Provide the [x, y] coordinate of the cell's center where the given text is located.  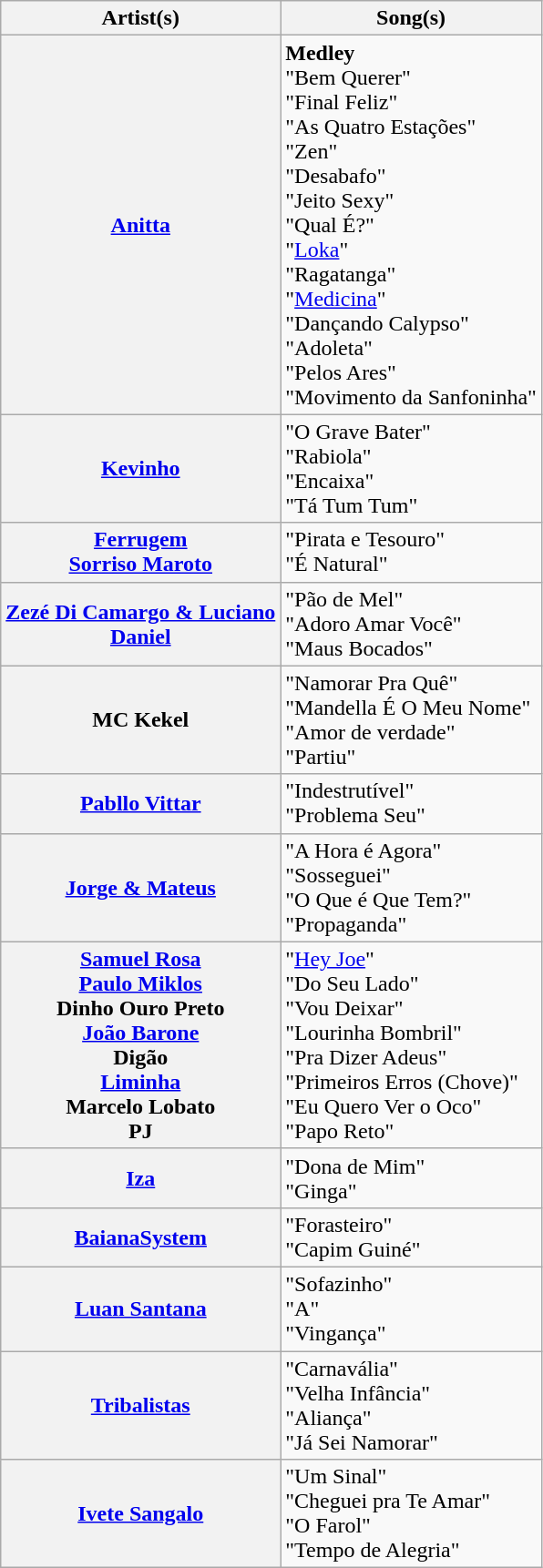
BaianaSystem [140, 1237]
Samuel RosaPaulo MiklosDinho Ouro PretoJoão BaroneDigãoLiminhaMarcelo LobatoPJ [140, 1045]
Anitta [140, 225]
"Namorar Pra Quê""Mandella É O Meu Nome""Amor de verdade""Partiu" [412, 719]
Song(s) [412, 18]
"Forasteiro""Capim Guiné" [412, 1237]
"Dona de Mim""Ginga" [412, 1178]
"Pão de Mel""Adoro Amar Você""Maus Bocados" [412, 624]
MC Kekel [140, 719]
"Pirata e Tesouro""É Natural" [412, 552]
Jorge & Mateus [140, 887]
"Um Sinal""Cheguei pra Te Amar""O Farol""Tempo de Alegria" [412, 1513]
Zezé Di Camargo & LucianoDaniel [140, 624]
Artist(s) [140, 18]
"O Grave Bater""Rabiola""Encaixa""Tá Tum Tum" [412, 468]
"Sofazinho" "A""Vingança" [412, 1308]
"Hey Joe""Do Seu Lado""Vou Deixar""Lourinha Bombril""Pra Dizer Adeus""Primeiros Erros (Chove)""Eu Quero Ver o Oco""Papo Reto" [412, 1045]
Luan Santana [140, 1308]
Iza [140, 1178]
Tribalistas [140, 1406]
Pabllo Vittar [140, 803]
"Indestrutível""Problema Seu" [412, 803]
"Carnavália""Velha Infância""Aliança""Já Sei Namorar" [412, 1406]
FerrugemSorriso Maroto [140, 552]
"A Hora é Agora""Sosseguei""O Que é Que Tem?""Propaganda" [412, 887]
Kevinho [140, 468]
Ivete Sangalo [140, 1513]
